For the text-containing cell, return its midpoint in [X, Y] coordinate format. 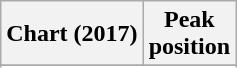
Peak position [189, 34]
Chart (2017) [72, 34]
